Scan for the cell matching the given text and deliver its [X, Y] coordinate at center. 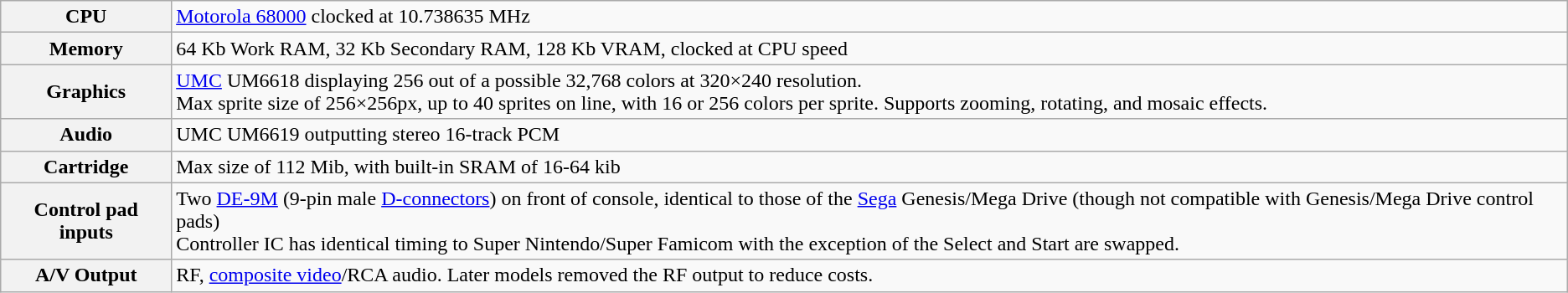
Motorola 68000 clocked at 10.738635 MHz [869, 17]
64 Kb Work RAM, 32 Kb Secondary RAM, 128 Kb VRAM, clocked at CPU speed [869, 49]
Cartridge [86, 167]
Memory [86, 49]
UMC UM6619 outputting stereo 16-track PCM [869, 135]
CPU [86, 17]
Graphics [86, 92]
Max size of 112 Mib, with built-in SRAM of 16-64 kib [869, 167]
A/V Output [86, 275]
Audio [86, 135]
Control pad inputs [86, 221]
RF, composite video/RCA audio. Later models removed the RF output to reduce costs. [869, 275]
